Return the (x, y) coordinate for the center point of the cell that contains the specified text.  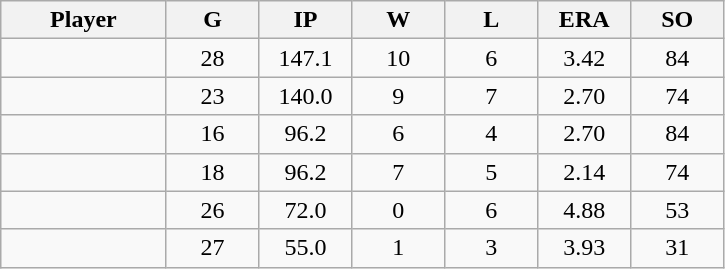
23 (212, 96)
140.0 (306, 96)
SO (678, 20)
0 (398, 210)
1 (398, 248)
W (398, 20)
31 (678, 248)
72.0 (306, 210)
3.42 (584, 58)
53 (678, 210)
3 (492, 248)
G (212, 20)
5 (492, 172)
2.14 (584, 172)
9 (398, 96)
IP (306, 20)
10 (398, 58)
28 (212, 58)
ERA (584, 20)
26 (212, 210)
Player (84, 20)
27 (212, 248)
55.0 (306, 248)
4.88 (584, 210)
16 (212, 134)
147.1 (306, 58)
18 (212, 172)
3.93 (584, 248)
L (492, 20)
4 (492, 134)
